Pinpoint the cell where the given text exists, returning its (X, Y) midpoint coordinate. 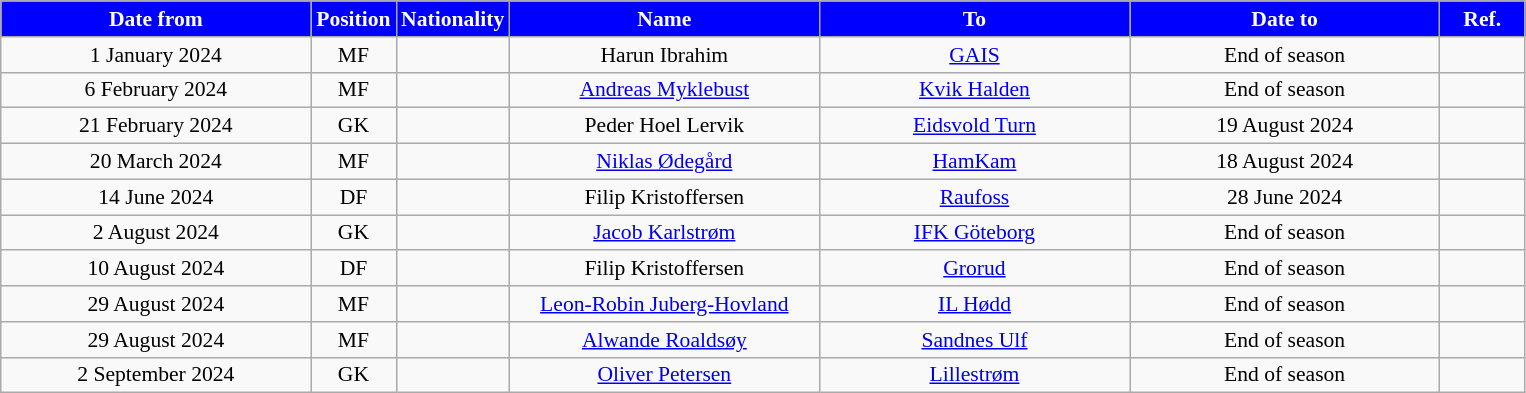
Nationality (452, 19)
Date from (156, 19)
Niklas Ødegård (664, 162)
IFK Göteborg (974, 233)
Andreas Myklebust (664, 90)
Harun Ibrahim (664, 55)
19 August 2024 (1285, 126)
2 September 2024 (156, 375)
Date to (1285, 19)
HamKam (974, 162)
GAIS (974, 55)
Oliver Petersen (664, 375)
Position (354, 19)
Name (664, 19)
1 January 2024 (156, 55)
Sandnes Ulf (974, 340)
Leon-Robin Juberg-Hovland (664, 304)
Lillestrøm (974, 375)
Kvik Halden (974, 90)
Grorud (974, 269)
Ref. (1482, 19)
Peder Hoel Lervik (664, 126)
20 March 2024 (156, 162)
21 February 2024 (156, 126)
IL Hødd (974, 304)
Alwande Roaldsøy (664, 340)
6 February 2024 (156, 90)
Eidsvold Turn (974, 126)
14 June 2024 (156, 197)
10 August 2024 (156, 269)
To (974, 19)
28 June 2024 (1285, 197)
2 August 2024 (156, 233)
18 August 2024 (1285, 162)
Raufoss (974, 197)
Jacob Karlstrøm (664, 233)
